Return the [X, Y] coordinate for the center point of the cell that contains the specified text.  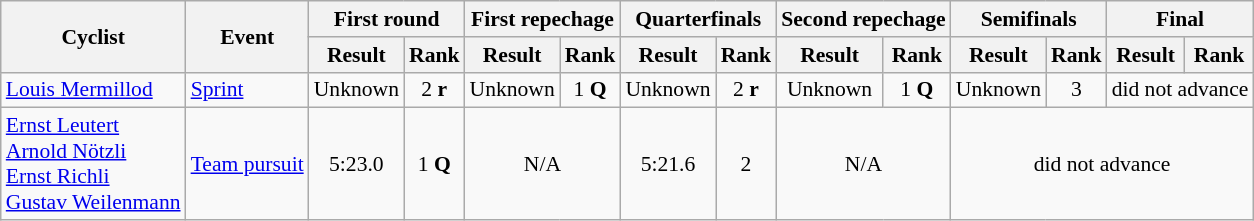
Louis Mermillod [94, 90]
First round [387, 19]
First repechage [543, 19]
5:21.6 [668, 164]
Final [1180, 19]
Quarterfinals [698, 19]
3 [1076, 90]
Sprint [248, 90]
5:23.0 [356, 164]
Semifinals [1029, 19]
Second repechage [864, 19]
Cyclist [94, 36]
Team pursuit [248, 164]
Event [248, 36]
Ernst Leutert Arnold Nötzli Ernst Richli Gustav Weilenmann [94, 164]
2 [746, 164]
